Identify which cell holds the provided text, then report its (X, Y) central coordinate. 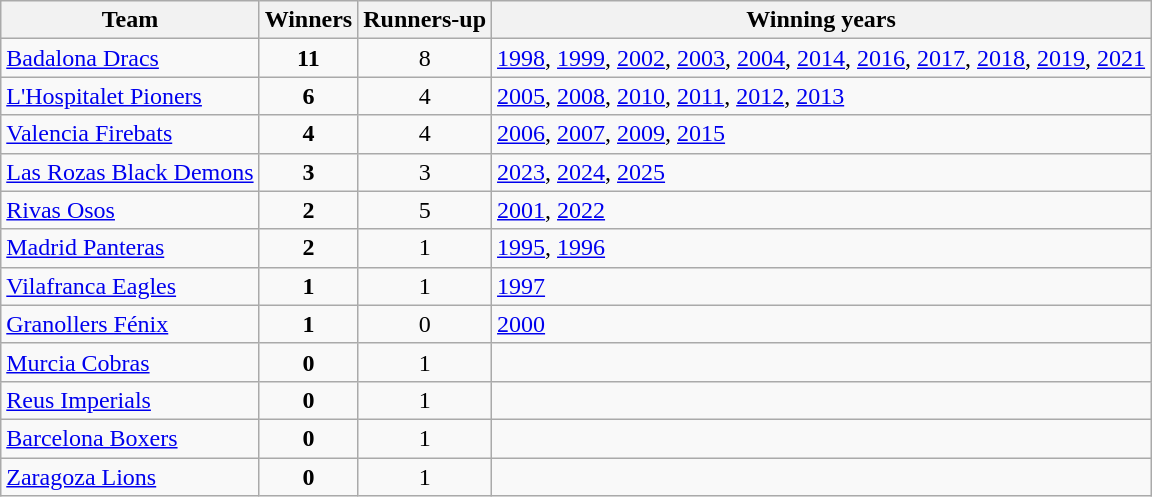
1998, 1999, 2002, 2003, 2004, 2014, 2016, 2017, 2018, 2019, 2021 (822, 58)
2006, 2007, 2009, 2015 (822, 134)
Zaragoza Lions (130, 477)
1997 (822, 286)
L'Hospitalet Pioners (130, 96)
Granollers Fénix (130, 324)
2001, 2022 (822, 210)
1995, 1996 (822, 248)
Badalona Dracs (130, 58)
2000 (822, 324)
Vilafranca Eagles (130, 286)
Team (130, 20)
2023, 2024, 2025 (822, 172)
Barcelona Boxers (130, 438)
Las Rozas Black Demons (130, 172)
5 (425, 210)
Madrid Panteras (130, 248)
2005, 2008, 2010, 2011, 2012, 2013 (822, 96)
Reus Imperials (130, 400)
Runners-up (425, 20)
Valencia Firebats (130, 134)
8 (425, 58)
Murcia Cobras (130, 362)
11 (308, 58)
Winners (308, 20)
Rivas Osos (130, 210)
6 (308, 96)
Winning years (822, 20)
